Capture the cell that displays the provided text and extract its (X, Y) central coordinate. 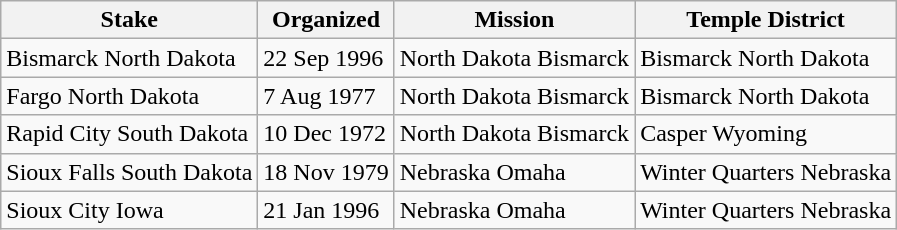
Casper Wyoming (766, 134)
18 Nov 1979 (326, 172)
Temple District (766, 20)
Sioux Falls South Dakota (130, 172)
22 Sep 1996 (326, 58)
Rapid City South Dakota (130, 134)
Organized (326, 20)
Mission (514, 20)
Stake (130, 20)
Fargo North Dakota (130, 96)
10 Dec 1972 (326, 134)
21 Jan 1996 (326, 210)
7 Aug 1977 (326, 96)
Sioux City Iowa (130, 210)
